Output the (X, Y) coordinate of the center of the cell containing the given text.  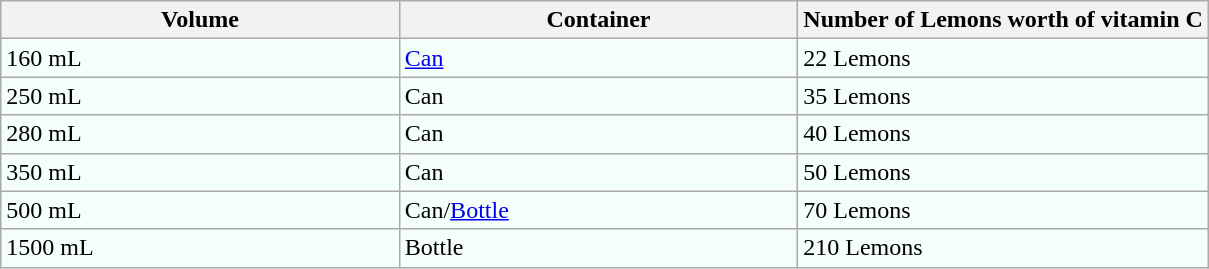
250 mL (200, 96)
22 Lemons (1004, 58)
350 mL (200, 172)
500 mL (200, 210)
Container (598, 20)
Can/Bottle (598, 210)
Volume (200, 20)
50 Lemons (1004, 172)
35 Lemons (1004, 96)
Bottle (598, 248)
70 Lemons (1004, 210)
280 mL (200, 134)
Number of Lemons worth of vitamin C (1004, 20)
210 Lemons (1004, 248)
1500 mL (200, 248)
160 mL (200, 58)
40 Lemons (1004, 134)
